Search for the cell housing the specified text and yield its [X, Y] center coordinate. 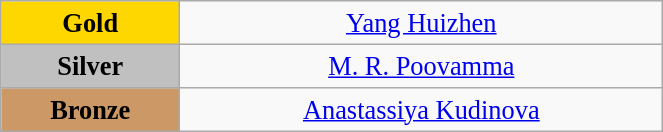
Anastassiya Kudinova [422, 109]
Gold [90, 22]
Bronze [90, 109]
Yang Huizhen [422, 22]
Silver [90, 66]
M. R. Poovamma [422, 66]
